Provide the [x, y] coordinate of the cell's center where the given text is located.  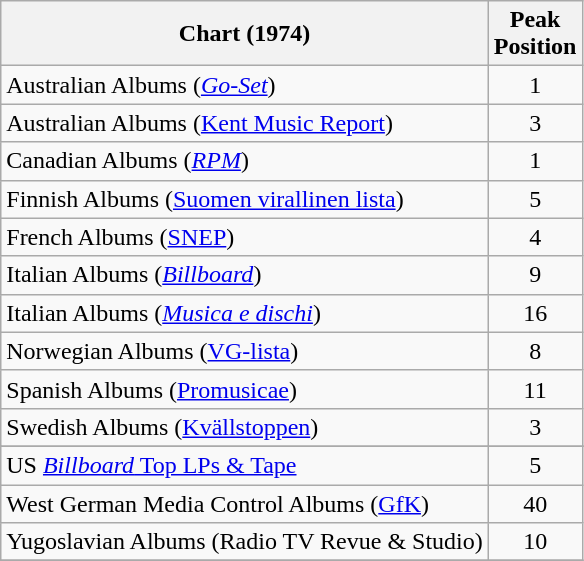
Spanish Albums (Promusicae) [245, 389]
Canadian Albums (RPM) [245, 161]
Yugoslavian Albums (Radio TV Revue & Studio) [245, 542]
US Billboard Top LPs & Tape [245, 465]
Finnish Albums (Suomen virallinen lista) [245, 199]
8 [535, 351]
Italian Albums (Billboard) [245, 275]
Chart (1974) [245, 34]
40 [535, 503]
11 [535, 389]
Swedish Albums (Kvällstoppen) [245, 427]
West German Media Control Albums (GfK) [245, 503]
PeakPosition [535, 34]
Norwegian Albums (VG-lista) [245, 351]
Australian Albums (Kent Music Report) [245, 123]
Australian Albums (Go-Set) [245, 85]
4 [535, 237]
9 [535, 275]
10 [535, 542]
French Albums (SNEP) [245, 237]
16 [535, 313]
Italian Albums (Musica e dischi) [245, 313]
